Capture the cell that displays the provided text and extract its [x, y] central coordinate. 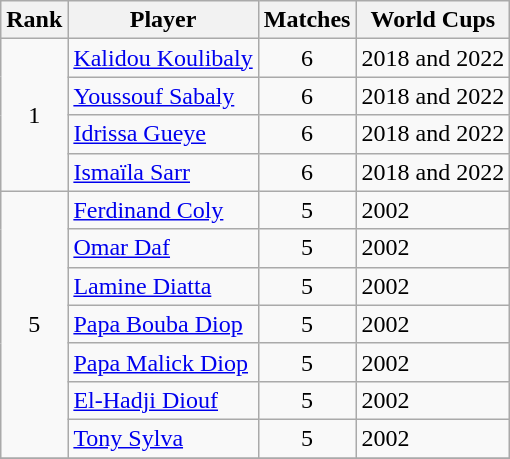
Player [163, 20]
Ismaïla Sarr [163, 172]
Rank [34, 20]
Kalidou Koulibaly [163, 58]
Lamine Diatta [163, 286]
Idrissa Gueye [163, 134]
World Cups [433, 20]
Tony Sylva [163, 438]
Papa Malick Diop [163, 362]
1 [34, 115]
Papa Bouba Diop [163, 324]
Matches [307, 20]
El-Hadji Diouf [163, 400]
Omar Daf [163, 248]
Youssouf Sabaly [163, 96]
Ferdinand Coly [163, 210]
